Detect which cell encompasses the target text, then output its [X, Y] center coordinate. 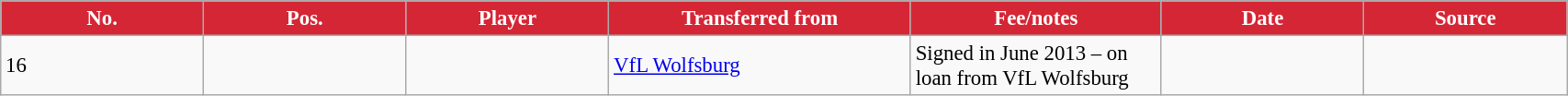
Pos. [305, 18]
Source [1466, 18]
Transferred from [761, 18]
Player [507, 18]
No. [103, 18]
16 [103, 66]
Date [1262, 18]
Fee/notes [1036, 18]
VfL Wolfsburg [761, 66]
Signed in June 2013 – on loan from VfL Wolfsburg [1036, 66]
